From the cell containing the given text, extract its center point as [x, y] coordinate. 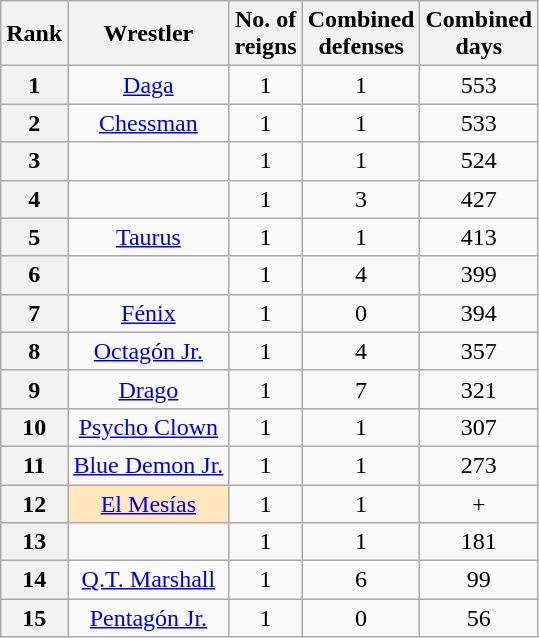
524 [479, 161]
Fénix [148, 313]
413 [479, 237]
14 [34, 580]
533 [479, 123]
Combineddefenses [361, 34]
399 [479, 275]
Wrestler [148, 34]
Blue Demon Jr. [148, 465]
10 [34, 427]
99 [479, 580]
Taurus [148, 237]
2 [34, 123]
8 [34, 351]
Octagón Jr. [148, 351]
427 [479, 199]
Daga [148, 85]
11 [34, 465]
+ [479, 503]
9 [34, 389]
Combineddays [479, 34]
181 [479, 542]
273 [479, 465]
12 [34, 503]
56 [479, 618]
15 [34, 618]
Rank [34, 34]
Drago [148, 389]
394 [479, 313]
Pentagón Jr. [148, 618]
No. ofreigns [266, 34]
Chessman [148, 123]
Psycho Clown [148, 427]
357 [479, 351]
307 [479, 427]
553 [479, 85]
Q.T. Marshall [148, 580]
13 [34, 542]
El Mesías [148, 503]
321 [479, 389]
5 [34, 237]
